Find where the given text appears and provide that cell's center as [x, y] coordinate. 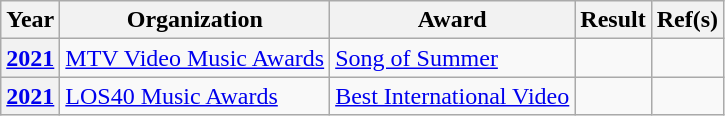
Organization [195, 20]
Ref(s) [687, 20]
Song of Summer [452, 58]
MTV Video Music Awards [195, 58]
Award [452, 20]
Year [30, 20]
Result [613, 20]
Best International Video [452, 96]
LOS40 Music Awards [195, 96]
